Scan for the cell matching the given text and deliver its (X, Y) coordinate at center. 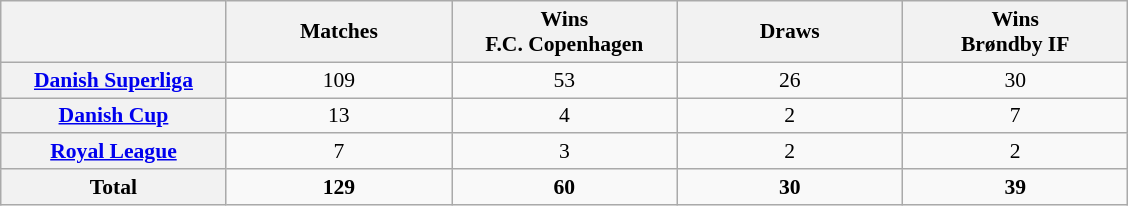
Danish Cup (114, 116)
109 (338, 80)
26 (790, 80)
Royal League (114, 152)
13 (338, 116)
4 (564, 116)
Total (114, 187)
39 (1014, 187)
WinsF.C. Copenhagen (564, 32)
3 (564, 152)
60 (564, 187)
129 (338, 187)
53 (564, 80)
Draws (790, 32)
Matches (338, 32)
WinsBrøndby IF (1014, 32)
Danish Superliga (114, 80)
